Provide the (x, y) coordinate of the cell's center where the given text is located.  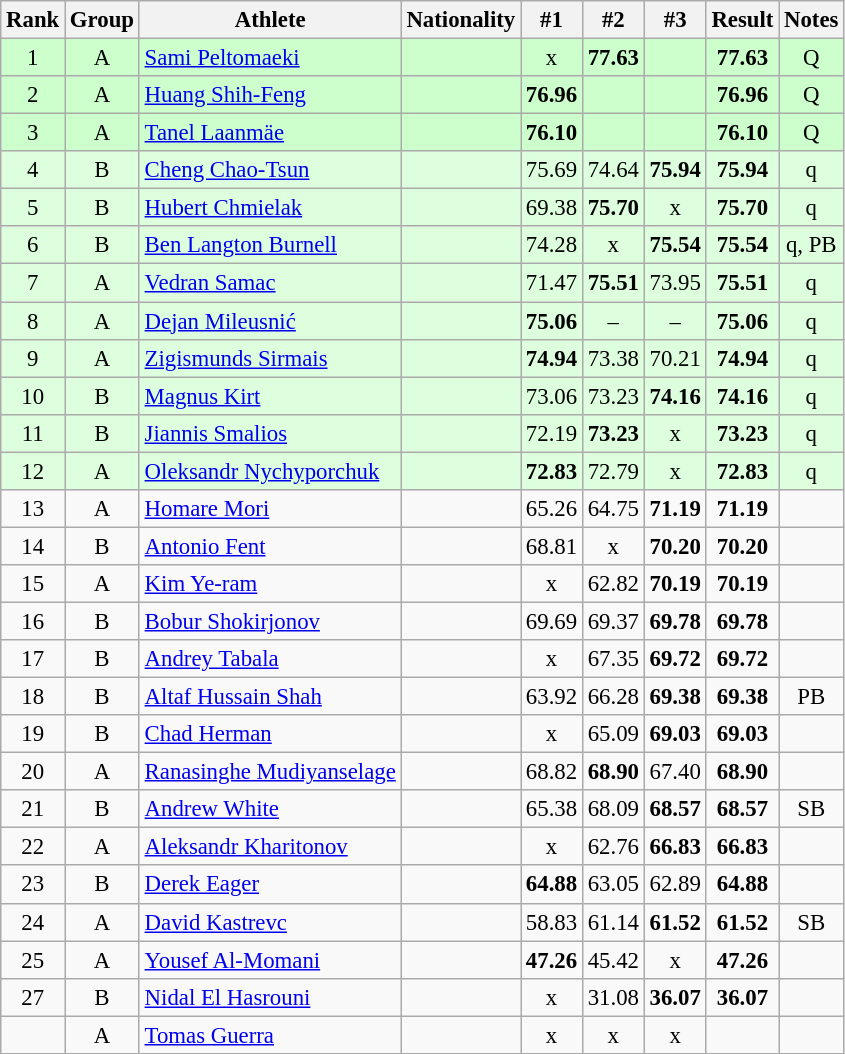
Magnus Kirt (270, 396)
65.38 (552, 809)
Nidal El Hasrouni (270, 997)
68.09 (613, 809)
67.40 (675, 772)
72.79 (613, 471)
70.21 (675, 358)
Group (102, 20)
Result (742, 20)
Chad Herman (270, 734)
PB (812, 697)
67.35 (613, 659)
Andrew White (270, 809)
45.42 (613, 960)
12 (33, 471)
27 (33, 997)
15 (33, 584)
16 (33, 621)
Cheng Chao-Tsun (270, 170)
Huang Shih-Feng (270, 95)
65.26 (552, 509)
11 (33, 433)
#2 (613, 20)
74.64 (613, 170)
74.28 (552, 245)
24 (33, 922)
6 (33, 245)
Homare Mori (270, 509)
21 (33, 809)
31.08 (613, 997)
61.14 (613, 922)
58.83 (552, 922)
69.37 (613, 621)
Antonio Fent (270, 546)
Oleksandr Nychyporchuk (270, 471)
Athlete (270, 20)
3 (33, 133)
73.95 (675, 283)
Dejan Mileusnić (270, 321)
63.92 (552, 697)
73.06 (552, 396)
Rank (33, 20)
#3 (675, 20)
Ben Langton Burnell (270, 245)
Yousef Al-Momani (270, 960)
Kim Ye-ram (270, 584)
q, PB (812, 245)
Tomas Guerra (270, 1035)
68.82 (552, 772)
63.05 (613, 885)
13 (33, 509)
17 (33, 659)
Aleksandr Kharitonov (270, 847)
65.09 (613, 734)
Bobur Shokirjonov (270, 621)
8 (33, 321)
Jiannis Smalios (270, 433)
Sami Peltomaeki (270, 58)
64.75 (613, 509)
72.19 (552, 433)
Zigismunds Sirmais (270, 358)
Andrey Tabala (270, 659)
25 (33, 960)
Altaf Hussain Shah (270, 697)
7 (33, 283)
2 (33, 95)
Vedran Samac (270, 283)
Nationality (460, 20)
71.47 (552, 283)
68.81 (552, 546)
19 (33, 734)
Ranasinghe Mudiyanselage (270, 772)
4 (33, 170)
Notes (812, 20)
10 (33, 396)
David Kastrevc (270, 922)
5 (33, 208)
69.69 (552, 621)
18 (33, 697)
66.28 (613, 697)
62.76 (613, 847)
Tanel Laanmäe (270, 133)
20 (33, 772)
62.89 (675, 885)
#1 (552, 20)
75.69 (552, 170)
62.82 (613, 584)
9 (33, 358)
Hubert Chmielak (270, 208)
23 (33, 885)
Derek Eager (270, 885)
1 (33, 58)
22 (33, 847)
14 (33, 546)
73.38 (613, 358)
